Capture the cell that displays the provided text and extract its (x, y) central coordinate. 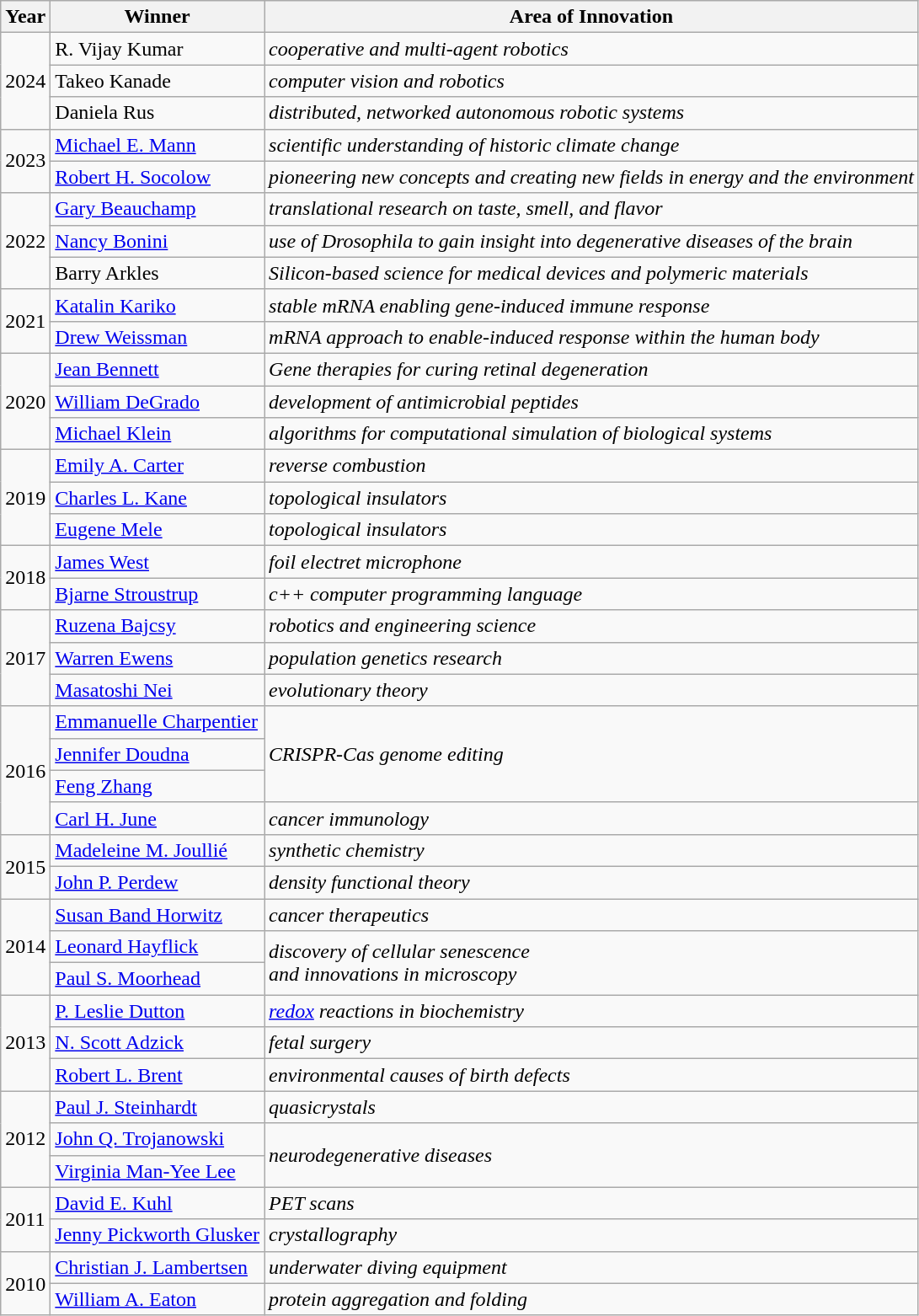
translational research on taste, smell, and flavor (591, 209)
evolutionary theory (591, 690)
Katalin Kariko (158, 305)
Gene therapies for curing retinal degeneration (591, 369)
P. Leslie Dutton (158, 1011)
2021 (25, 321)
Virginia Man-Yee Lee (158, 1171)
reverse combustion (591, 466)
Feng Zhang (158, 786)
mRNA approach to enable-induced response within the human body (591, 337)
2023 (25, 161)
Jean Bennett (158, 369)
distributed, networked autonomous robotic systems (591, 113)
underwater diving equipment (591, 1267)
neurodegenerative diseases (591, 1155)
Madeleine M. Joullié (158, 850)
pioneering new concepts and creating new fields in energy and the environment (591, 177)
2018 (25, 578)
scientific understanding of historic climate change (591, 145)
development of antimicrobial peptides (591, 402)
William A. Eaton (158, 1299)
2015 (25, 866)
Bjarne Stroustrup (158, 594)
population genetics research (591, 658)
David E. Kuhl (158, 1203)
2012 (25, 1139)
2022 (25, 241)
2024 (25, 81)
density functional theory (591, 882)
Nancy Bonini (158, 241)
fetal surgery (591, 1043)
Robert L. Brent (158, 1075)
2010 (25, 1283)
discovery of cellular senescenceand innovations in microscopy (591, 963)
stable mRNA enabling gene-induced immune response (591, 305)
Michael E. Mann (158, 145)
2013 (25, 1043)
environmental causes of birth defects (591, 1075)
2019 (25, 498)
cooperative and multi-agent robotics (591, 49)
Barry Arkles (158, 273)
synthetic chemistry (591, 850)
cancer therapeutics (591, 914)
Ruzena Bajcsy (158, 626)
2011 (25, 1219)
2020 (25, 401)
Charles L. Kane (158, 498)
Area of Innovation (591, 17)
Year (25, 17)
James West (158, 562)
Susan Band Horwitz (158, 914)
2014 (25, 946)
Silicon-based science for medical devices and polymeric materials (591, 273)
redox reactions in biochemistry (591, 1011)
Leonard Hayflick (158, 947)
Christian J. Lambertsen (158, 1267)
Gary Beauchamp (158, 209)
computer vision and robotics (591, 81)
Emily A. Carter (158, 466)
Daniela Rus (158, 113)
Masatoshi Nei (158, 690)
John Q. Trojanowski (158, 1139)
cancer immunology (591, 818)
foil electret microphone (591, 562)
Michael Klein (158, 434)
use of Drosophila to gain insight into degenerative diseases of the brain (591, 241)
CRISPR-Cas genome editing (591, 754)
Warren Ewens (158, 658)
William DeGrado (158, 402)
Drew Weissman (158, 337)
PET scans (591, 1203)
algorithms for computational simulation of biological systems (591, 434)
Emmanuelle Charpentier (158, 722)
John P. Perdew (158, 882)
Eugene Mele (158, 530)
Robert H. Socolow (158, 177)
Jennifer Doudna (158, 754)
2016 (25, 770)
Paul J. Steinhardt (158, 1107)
Paul S. Moorhead (158, 979)
crystallography (591, 1235)
Jenny Pickworth Glusker (158, 1235)
2017 (25, 658)
N. Scott Adzick (158, 1043)
protein aggregation and folding (591, 1299)
Takeo Kanade (158, 81)
Winner (158, 17)
quasicrystals (591, 1107)
R. Vijay Kumar (158, 49)
c++ computer programming language (591, 594)
Carl H. June (158, 818)
robotics and engineering science (591, 626)
